Pinpoint the cell where the given text exists, returning its (X, Y) midpoint coordinate. 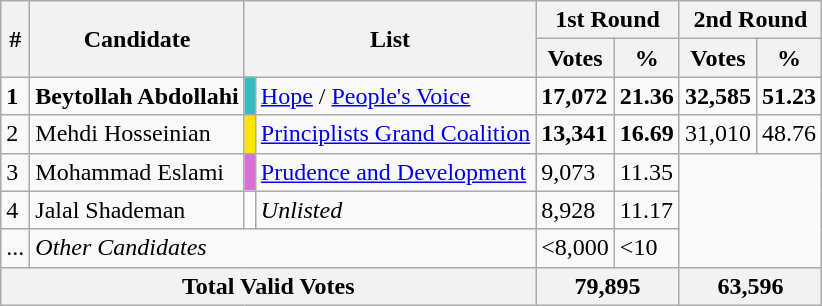
<10 (646, 248)
2 (16, 134)
Mehdi Hosseinian (137, 134)
Jalal Shademan (137, 210)
1st Round (608, 20)
13,341 (576, 134)
4 (16, 210)
Beytollah Abdollahi (137, 96)
16.69 (646, 134)
Other Candidates (283, 248)
8,928 (576, 210)
Hope / People's Voice (395, 96)
2nd Round (750, 20)
... (16, 248)
51.23 (788, 96)
9,073 (576, 172)
Principlists Grand Coalition (395, 134)
17,072 (576, 96)
Total Valid Votes (268, 286)
79,895 (608, 286)
32,585 (718, 96)
21.36 (646, 96)
Prudence and Development (395, 172)
11.35 (646, 172)
# (16, 39)
Unlisted (395, 210)
List (390, 39)
11.17 (646, 210)
63,596 (750, 286)
48.76 (788, 134)
3 (16, 172)
<8,000 (576, 248)
Candidate (137, 39)
31,010 (718, 134)
Mohammad Eslami (137, 172)
1 (16, 96)
